Identify which cell holds the provided text, then report its [X, Y] central coordinate. 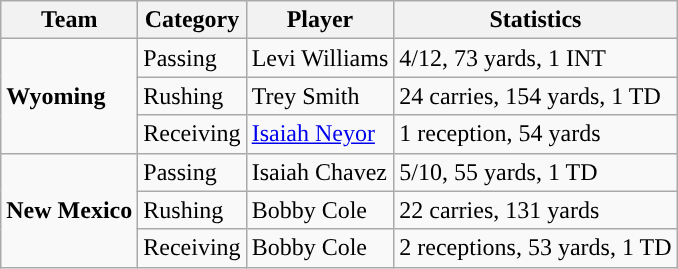
2 receptions, 53 yards, 1 TD [536, 248]
Wyoming [70, 96]
1 reception, 54 yards [536, 134]
24 carries, 154 yards, 1 TD [536, 96]
Category [192, 20]
Levi Williams [320, 58]
Isaiah Neyor [320, 134]
Statistics [536, 20]
4/12, 73 yards, 1 INT [536, 58]
Trey Smith [320, 96]
Isaiah Chavez [320, 172]
New Mexico [70, 210]
5/10, 55 yards, 1 TD [536, 172]
Team [70, 20]
22 carries, 131 yards [536, 210]
Player [320, 20]
